From the cell containing the given text, extract its center point as [X, Y] coordinate. 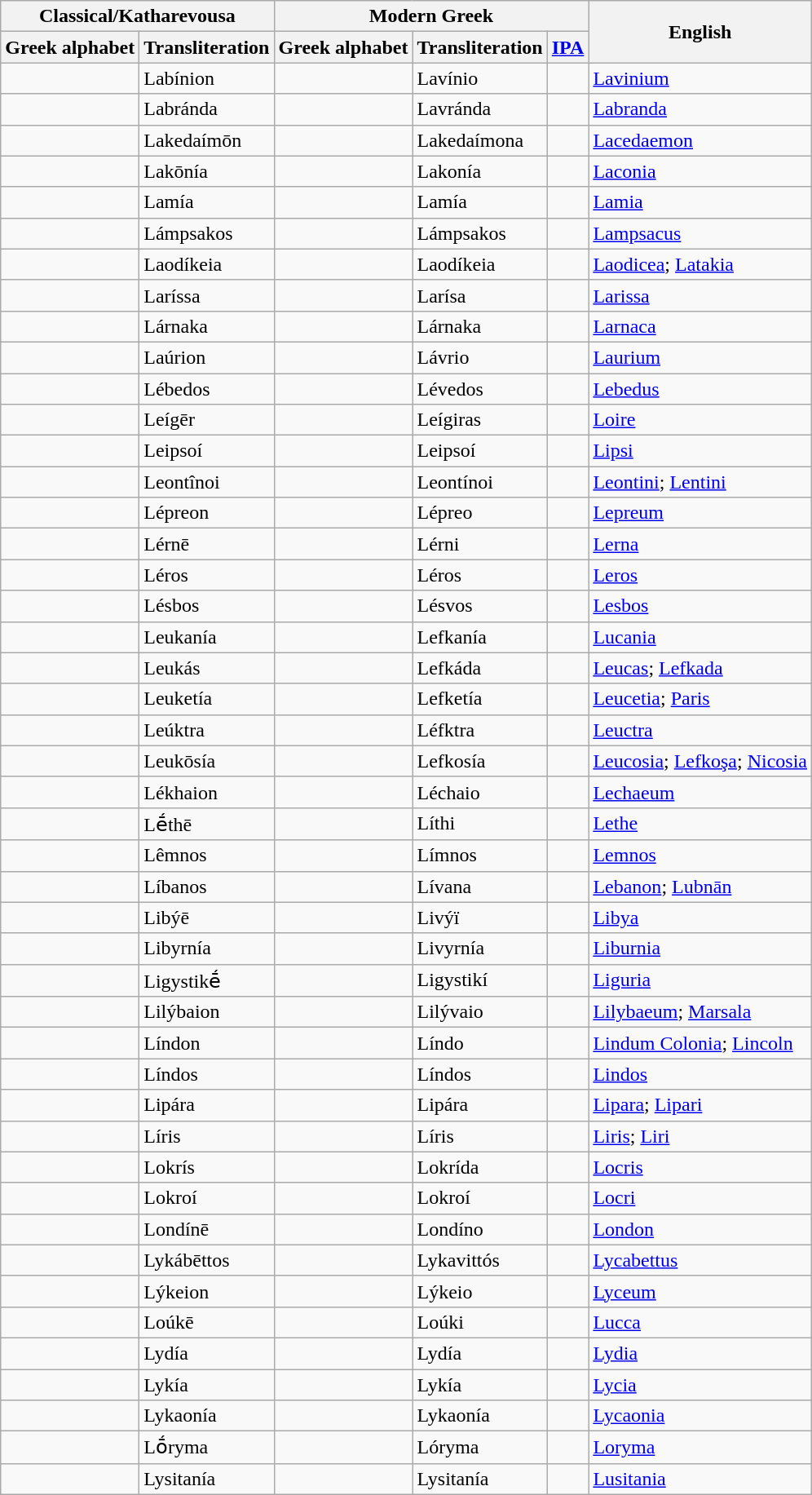
Lyceum [700, 1291]
Lacedaemon [700, 140]
Lakonía [479, 171]
Leukōsía [207, 761]
Lefkáda [479, 668]
Límnos [479, 856]
Lefketía [479, 699]
Lívana [479, 887]
Lépreo [479, 513]
Leucosia; Lefkoşa; Nicosia [700, 761]
Lépreon [207, 513]
Ligystikí [479, 980]
Lipsi [700, 451]
Londíno [479, 1229]
Lṓryma [207, 1448]
Lḗthē [207, 824]
Leontínoi [479, 482]
Leontini; Lentini [700, 482]
Lydia [700, 1353]
Leuctra [700, 730]
Lavinium [700, 78]
Lipara; Lipari [700, 1105]
Loúkē [207, 1322]
Laúrion [207, 357]
Livýï [479, 918]
Lékhaion [207, 792]
Lérnē [207, 544]
Loúki [479, 1322]
Lébedos [207, 389]
Lóryma [479, 1448]
Léfktra [479, 730]
Lévedos [479, 389]
Lucania [700, 637]
Leuketía [207, 699]
Léchaio [479, 792]
Liburnia [700, 949]
Lechaeum [700, 792]
Libyrnía [207, 949]
Lebedus [700, 389]
Leígēr [207, 420]
Lérni [479, 544]
Lésbos [207, 606]
Lebanon; Lubnān [700, 887]
Leucetia; Paris [700, 699]
Lokrída [479, 1167]
London [700, 1229]
Lycaonia [700, 1416]
Lamia [700, 202]
Laodicea; Latakia [700, 264]
Loire [700, 420]
Londínē [207, 1229]
Lavránda [479, 109]
Lêmnos [207, 856]
Lilybaeum; Marsala [700, 1012]
Lycabettus [700, 1260]
Laríssa [207, 295]
Leúktra [207, 730]
Leucas; Lefkada [700, 668]
English [700, 32]
Lefkosía [479, 761]
Leontînoi [207, 482]
Loryma [700, 1448]
Lesbos [700, 606]
Lésvos [479, 606]
Leukás [207, 668]
Modern Greek [431, 16]
Lindos [700, 1074]
Libýē [207, 918]
Larísa [479, 295]
Locri [700, 1198]
Laurium [700, 357]
Ligystikḗ [207, 980]
Lethe [700, 824]
Lávrio [479, 357]
Labranda [700, 109]
Lycia [700, 1384]
Lemnos [700, 856]
Lusitania [700, 1479]
Lýkeio [479, 1291]
IPA [567, 47]
Lucca [700, 1322]
Laconia [700, 171]
Leukanía [207, 637]
Labínion [207, 78]
Lilývaio [479, 1012]
Lampsacus [700, 233]
Lýkeion [207, 1291]
Lerna [700, 544]
Leros [700, 575]
Leígiras [479, 420]
Lykavittós [479, 1260]
Larnaca [700, 326]
Larissa [700, 295]
Lakedaímōn [207, 140]
Classical/Katharevousa [137, 16]
Lepreum [700, 513]
Lavínio [479, 78]
Lykábēttos [207, 1260]
Liguria [700, 980]
Lakōnía [207, 171]
Liris; Liri [700, 1136]
Lefkanía [479, 637]
Labránda [207, 109]
Libya [700, 918]
Lakedaímona [479, 140]
Locris [700, 1167]
Livyrnía [479, 949]
Lokrís [207, 1167]
Lilýbaion [207, 1012]
Líndo [479, 1043]
Líthi [479, 824]
Líndon [207, 1043]
Lindum Colonia; Lincoln [700, 1043]
Líbanos [207, 887]
